Return [x, y] of the center of cell containing provided text 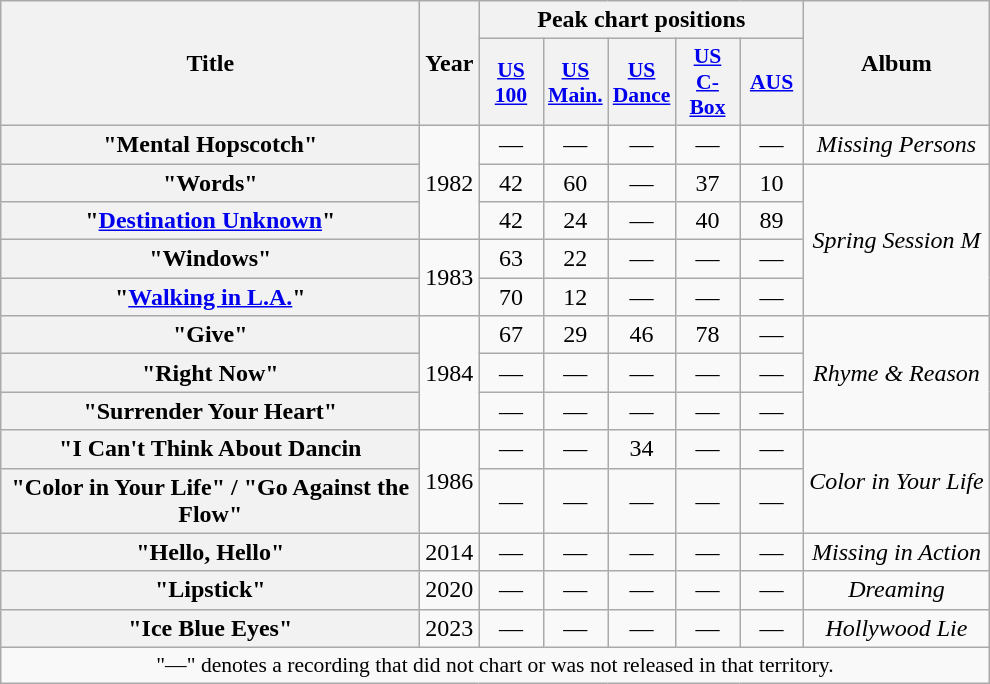
1982 [450, 182]
1984 [450, 373]
US Dance [642, 82]
29 [576, 335]
"Walking in L.A." [210, 297]
2014 [450, 552]
"Give" [210, 335]
"I Can't Think About Dancin [210, 449]
"Surrender Your Heart" [210, 411]
24 [576, 221]
63 [511, 259]
Missing Persons [897, 144]
"Words" [210, 183]
AUS [772, 82]
Year [450, 64]
"Hello, Hello" [210, 552]
Album [897, 64]
Dreaming [897, 590]
46 [642, 335]
1986 [450, 482]
"Mental Hopscotch" [210, 144]
Color in Your Life [897, 482]
1983 [450, 278]
US C-Box [707, 82]
37 [707, 183]
"Ice Blue Eyes" [210, 628]
60 [576, 183]
"Right Now" [210, 373]
Peak chart positions [642, 20]
"Windows" [210, 259]
67 [511, 335]
Title [210, 64]
2020 [450, 590]
10 [772, 183]
"Color in Your Life" / "Go Against the Flow" [210, 500]
Spring Session M [897, 240]
22 [576, 259]
2023 [450, 628]
70 [511, 297]
40 [707, 221]
89 [772, 221]
Rhyme & Reason [897, 373]
US 100 [511, 82]
"—" denotes a recording that did not chart or was not released in that territory. [495, 665]
34 [642, 449]
US Main. [576, 82]
78 [707, 335]
Missing in Action [897, 552]
"Lipstick" [210, 590]
12 [576, 297]
Hollywood Lie [897, 628]
"Destination Unknown" [210, 221]
